Return the (x, y) coordinate for the center point of the cell that contains the specified text.  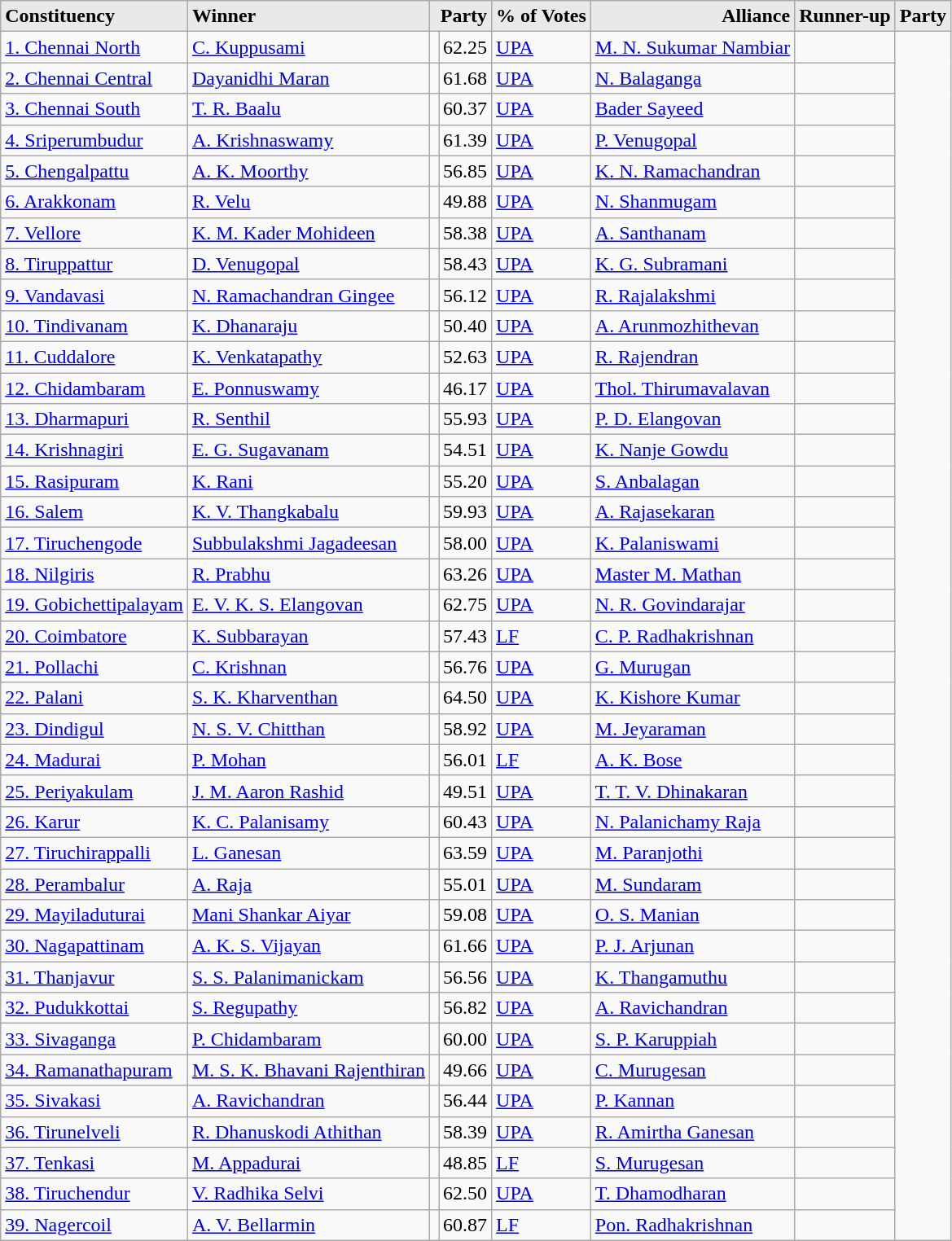
Runner-up (845, 16)
N. R. Govindarajar (692, 605)
S. Anbalagan (692, 481)
M. N. Sukumar Nambiar (692, 47)
T. Dhamodharan (692, 1194)
5. Chengalpattu (94, 171)
R. Velu (308, 202)
56.56 (464, 977)
55.01 (464, 884)
62.75 (464, 605)
56.82 (464, 1008)
Constituency (94, 16)
E. V. K. S. Elangovan (308, 605)
31. Thanjavur (94, 977)
24. Madurai (94, 760)
K. Rani (308, 481)
61.66 (464, 946)
K. Thangamuthu (692, 977)
54.51 (464, 450)
30. Nagapattinam (94, 946)
19. Gobichettipalayam (94, 605)
22. Palani (94, 698)
49.66 (464, 1070)
57.43 (464, 636)
49.88 (464, 202)
14. Krishnagiri (94, 450)
C. Kuppusami (308, 47)
N. Ramachandran Gingee (308, 295)
15. Rasipuram (94, 481)
49.51 (464, 791)
K. N. Ramachandran (692, 171)
Bader Sayeed (692, 109)
56.01 (464, 760)
62.50 (464, 1194)
12. Chidambaram (94, 388)
T. R. Baalu (308, 109)
A. K. Bose (692, 760)
39. Nagercoil (94, 1225)
1. Chennai North (94, 47)
56.44 (464, 1101)
60.37 (464, 109)
A. Krishnaswamy (308, 140)
S. S. Palanimanickam (308, 977)
R. Rajalakshmi (692, 295)
A. K. Moorthy (308, 171)
J. M. Aaron Rashid (308, 791)
56.76 (464, 667)
56.85 (464, 171)
Pon. Radhakrishnan (692, 1225)
S. Regupathy (308, 1008)
S. Murugesan (692, 1163)
A. V. Bellarmin (308, 1225)
E. G. Sugavanam (308, 450)
25. Periyakulam (94, 791)
M. Paranjothi (692, 853)
A. K. S. Vijayan (308, 946)
Thol. Thirumavalavan (692, 388)
9. Vandavasi (94, 295)
P. Kannan (692, 1101)
61.68 (464, 78)
Subbulakshmi Jagadeesan (308, 543)
R. Amirtha Ganesan (692, 1132)
P. Chidambaram (308, 1039)
62.25 (464, 47)
27. Tiruchirappalli (94, 853)
17. Tiruchengode (94, 543)
55.93 (464, 419)
D. Venugopal (308, 264)
R. Prabhu (308, 574)
16. Salem (94, 512)
52.63 (464, 357)
20. Coimbatore (94, 636)
50.40 (464, 326)
46.17 (464, 388)
18. Nilgiris (94, 574)
C. Murugesan (692, 1070)
N. S. V. Chitthan (308, 729)
26. Karur (94, 822)
29. Mayiladuturai (94, 915)
L. Ganesan (308, 853)
P. J. Arjunan (692, 946)
K. V. Thangkabalu (308, 512)
M. Jeyaraman (692, 729)
K. G. Subramani (692, 264)
60.43 (464, 822)
8. Tiruppattur (94, 264)
P. Mohan (308, 760)
58.00 (464, 543)
32. Pudukkottai (94, 1008)
21. Pollachi (94, 667)
P. D. Elangovan (692, 419)
60.87 (464, 1225)
N. Balaganga (692, 78)
59.08 (464, 915)
R. Senthil (308, 419)
60.00 (464, 1039)
K. Dhanaraju (308, 326)
% of Votes (542, 16)
A. Santhanam (692, 233)
V. Radhika Selvi (308, 1194)
7. Vellore (94, 233)
35. Sivakasi (94, 1101)
K. Venkatapathy (308, 357)
61.39 (464, 140)
36. Tirunelveli (94, 1132)
Alliance (692, 16)
Dayanidhi Maran (308, 78)
4. Sriperumbudur (94, 140)
S. P. Karuppiah (692, 1039)
58.92 (464, 729)
48.85 (464, 1163)
38. Tiruchendur (94, 1194)
64.50 (464, 698)
58.43 (464, 264)
M. S. K. Bhavani Rajenthiran (308, 1070)
23. Dindigul (94, 729)
O. S. Manian (692, 915)
6. Arakkonam (94, 202)
33. Sivaganga (94, 1039)
E. Ponnuswamy (308, 388)
Mani Shankar Aiyar (308, 915)
K. C. Palanisamy (308, 822)
Master M. Mathan (692, 574)
N. Shanmugam (692, 202)
Winner (308, 16)
G. Murugan (692, 667)
K. Palaniswami (692, 543)
N. Palanichamy Raja (692, 822)
63.59 (464, 853)
59.93 (464, 512)
K. Subbarayan (308, 636)
2. Chennai Central (94, 78)
55.20 (464, 481)
11. Cuddalore (94, 357)
R. Rajendran (692, 357)
10. Tindivanam (94, 326)
56.12 (464, 295)
37. Tenkasi (94, 1163)
63.26 (464, 574)
A. Arunmozhithevan (692, 326)
K. M. Kader Mohideen (308, 233)
M. Appadurai (308, 1163)
28. Perambalur (94, 884)
M. Sundaram (692, 884)
A. Raja (308, 884)
C. Krishnan (308, 667)
S. K. Kharventhan (308, 698)
34. Ramanathapuram (94, 1070)
T. T. V. Dhinakaran (692, 791)
13. Dharmapuri (94, 419)
R. Dhanuskodi Athithan (308, 1132)
58.39 (464, 1132)
58.38 (464, 233)
P. Venugopal (692, 140)
C. P. Radhakrishnan (692, 636)
K. Kishore Kumar (692, 698)
K. Nanje Gowdu (692, 450)
A. Rajasekaran (692, 512)
3. Chennai South (94, 109)
